Return (x, y) of the center of cell containing provided text 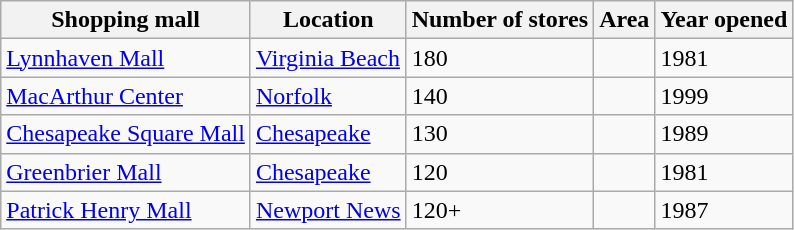
140 (500, 96)
MacArthur Center (126, 96)
1999 (724, 96)
Newport News (328, 210)
Area (624, 20)
Patrick Henry Mall (126, 210)
1987 (724, 210)
Lynnhaven Mall (126, 58)
Number of stores (500, 20)
Greenbrier Mall (126, 172)
120+ (500, 210)
Year opened (724, 20)
Norfolk (328, 96)
Shopping mall (126, 20)
Location (328, 20)
120 (500, 172)
Chesapeake Square Mall (126, 134)
180 (500, 58)
1989 (724, 134)
Virginia Beach (328, 58)
130 (500, 134)
